Output the [X, Y] coordinate of the center of the cell containing the given text.  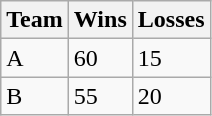
A [35, 58]
20 [171, 96]
Losses [171, 20]
Team [35, 20]
60 [100, 58]
15 [171, 58]
55 [100, 96]
B [35, 96]
Wins [100, 20]
